Provide the (X, Y) coordinate of the cell's center where the given text is located.  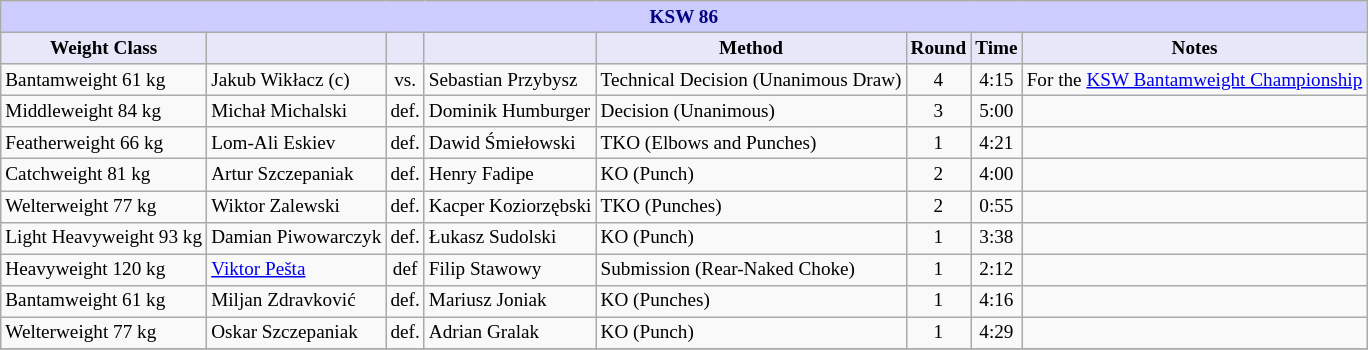
Damian Piwowarczyk (296, 238)
Filip Stawowy (510, 270)
4:15 (996, 80)
Time (996, 48)
Jakub Wikłacz (c) (296, 80)
Kacper Koziorzębski (510, 206)
Adrian Gralak (510, 333)
For the KSW Bantamweight Championship (1194, 80)
Round (938, 48)
4:21 (996, 143)
4:29 (996, 333)
4:00 (996, 175)
Weight Class (104, 48)
Henry Fadipe (510, 175)
4 (938, 80)
TKO (Punches) (751, 206)
Łukasz Sudolski (510, 238)
Lom-Ali Eskiev (296, 143)
5:00 (996, 111)
Notes (1194, 48)
Heavyweight 120 kg (104, 270)
Middleweight 84 kg (104, 111)
Dominik Humburger (510, 111)
3:38 (996, 238)
Featherweight 66 kg (104, 143)
Dawid Śmiełowski (510, 143)
3 (938, 111)
Michał Michalski (296, 111)
Oskar Szczepaniak (296, 333)
4:16 (996, 301)
Catchweight 81 kg (104, 175)
Submission (Rear-Naked Choke) (751, 270)
0:55 (996, 206)
Viktor Pešta (296, 270)
Mariusz Joniak (510, 301)
KO (Punches) (751, 301)
vs. (405, 80)
def (405, 270)
TKO (Elbows and Punches) (751, 143)
KSW 86 (684, 17)
Artur Szczepaniak (296, 175)
2:12 (996, 270)
Sebastian Przybysz (510, 80)
Technical Decision (Unanimous Draw) (751, 80)
Wiktor Zalewski (296, 206)
Miljan Zdravković (296, 301)
Method (751, 48)
Light Heavyweight 93 kg (104, 238)
Decision (Unanimous) (751, 111)
